For the text-containing cell, return its midpoint in [X, Y] coordinate format. 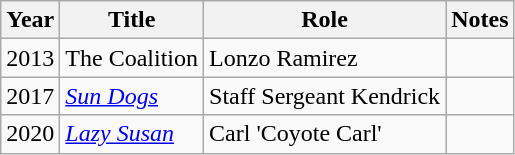
Staff Sergeant Kendrick [325, 96]
The Coalition [132, 58]
Title [132, 20]
Notes [480, 20]
Lonzo Ramirez [325, 58]
Year [30, 20]
Carl 'Coyote Carl' [325, 134]
2020 [30, 134]
2017 [30, 96]
Role [325, 20]
Sun Dogs [132, 96]
2013 [30, 58]
Lazy Susan [132, 134]
